Search for the cell housing the specified text and yield its (X, Y) center coordinate. 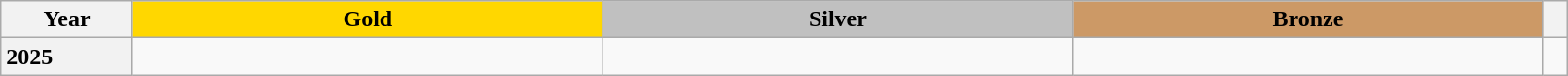
Gold (368, 19)
Silver (837, 19)
Bronze (1308, 19)
2025 (67, 57)
Year (67, 19)
